Capture the cell that displays the provided text and extract its (x, y) central coordinate. 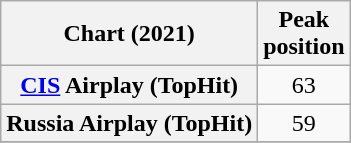
Russia Airplay (TopHit) (130, 123)
Peakposition (304, 34)
63 (304, 85)
Chart (2021) (130, 34)
59 (304, 123)
CIS Airplay (TopHit) (130, 85)
